For the text-containing cell, return its midpoint in [X, Y] coordinate format. 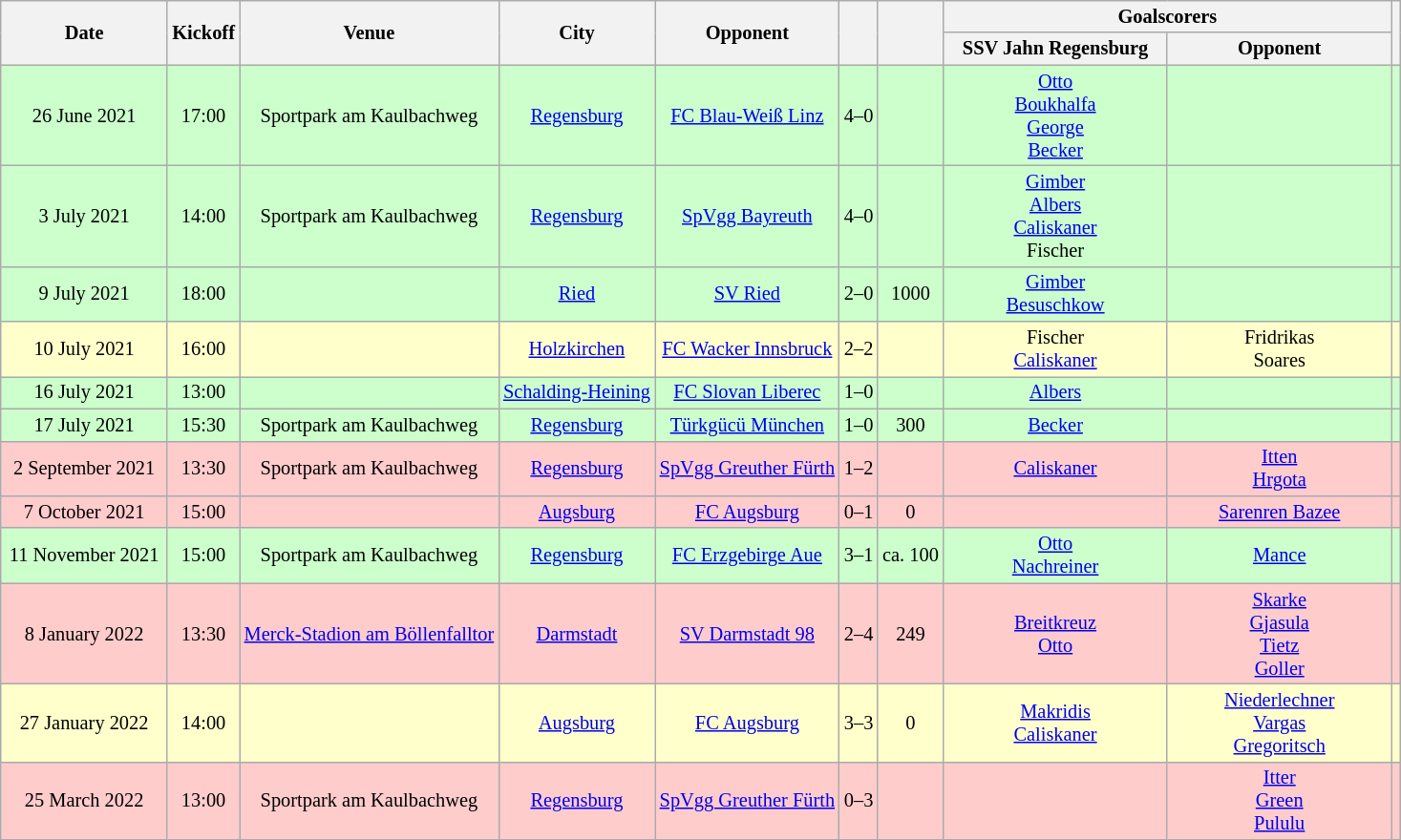
3–1 [859, 556]
Itter Green Pululu [1280, 801]
9 July 2021 [84, 294]
Goalscorers [1167, 16]
1–2 [859, 469]
17:00 [202, 115]
City [577, 32]
Skarke Gjasula Tietz Goller [1280, 634]
Kickoff [202, 32]
Date [84, 32]
11 November 2021 [84, 556]
25 March 2022 [84, 801]
SSV Jahn Regensburg [1056, 49]
FC Wacker Innsbruck [747, 349]
Itten Hrgota [1280, 469]
Ried [577, 294]
10 July 2021 [84, 349]
SV Darmstadt 98 [747, 634]
Becker [1056, 425]
Venue [369, 32]
FC Slovan Liberec [747, 392]
16:00 [202, 349]
Gimber Albers Caliskaner Fischer [1056, 216]
0–3 [859, 801]
2–0 [859, 294]
8 January 2022 [84, 634]
FC Erzgebirge Aue [747, 556]
Niederlechner Vargas Gregoritsch [1280, 723]
Holzkirchen [577, 349]
15:30 [202, 425]
FC Blau-Weiß Linz [747, 115]
17 July 2021 [84, 425]
Schalding-Heining [577, 392]
Darmstadt [577, 634]
3 July 2021 [84, 216]
Albers [1056, 392]
Breitkreuz Otto [1056, 634]
SV Ried [747, 294]
Caliskaner [1056, 469]
2–4 [859, 634]
SpVgg Bayreuth [747, 216]
Sarenren Bazee [1280, 512]
Merck-Stadion am Böllenfalltor [369, 634]
0–1 [859, 512]
16 July 2021 [84, 392]
Gimber Besuschkow [1056, 294]
ca. 100 [911, 556]
249 [911, 634]
Fischer Caliskaner [1056, 349]
7 October 2021 [84, 512]
27 January 2022 [84, 723]
1000 [911, 294]
2–2 [859, 349]
18:00 [202, 294]
Fridrikas Soares [1280, 349]
Türkgücü München [747, 425]
Otto Boukhalfa George Becker [1056, 115]
2 September 2021 [84, 469]
Makridis Caliskaner [1056, 723]
3–3 [859, 723]
26 June 2021 [84, 115]
Otto Nachreiner [1056, 556]
300 [911, 425]
Mance [1280, 556]
